Locate the cell with the specified text and output its [X, Y] center coordinate. 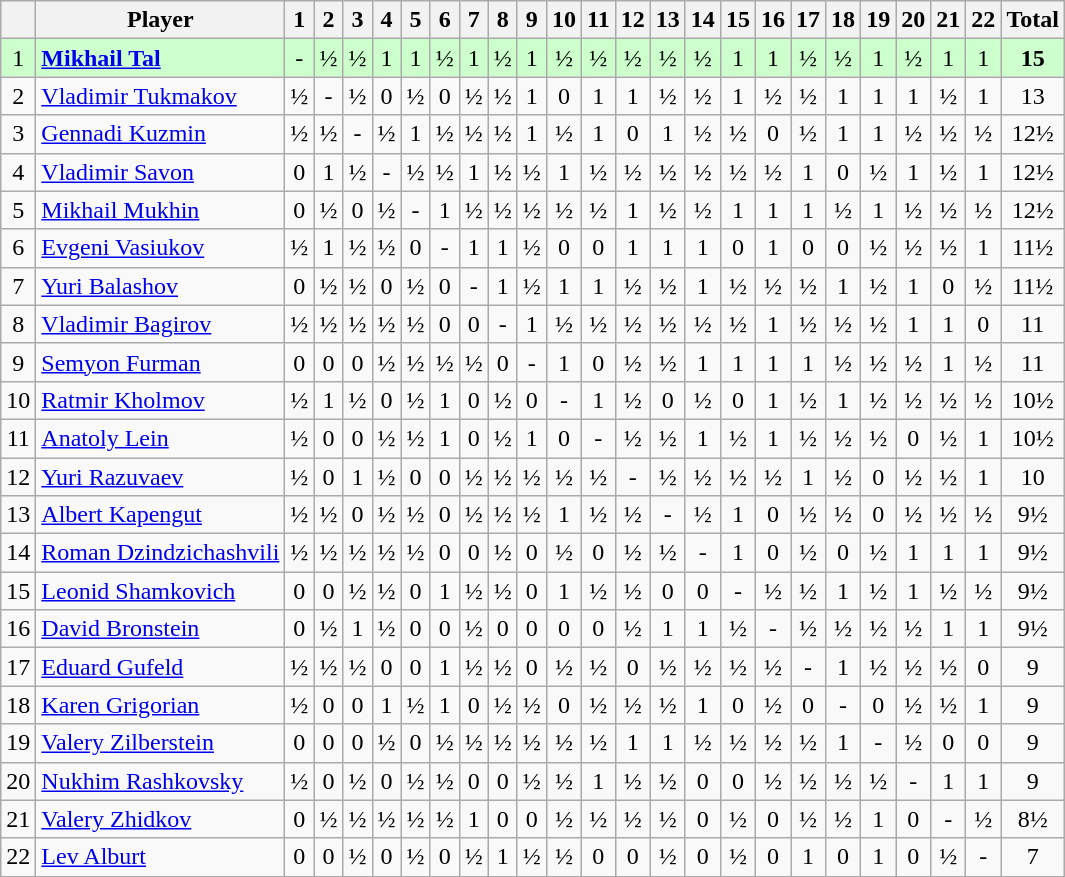
Yuri Razuvaev [160, 477]
Player [160, 20]
Valery Zilberstein [160, 743]
Vladimir Tukmakov [160, 96]
Karen Grigorian [160, 705]
Vladimir Bagirov [160, 324]
Gennadi Kuzmin [160, 134]
Semyon Furman [160, 362]
Lev Alburt [160, 857]
8½ [1033, 819]
David Bronstein [160, 629]
Mikhail Mukhin [160, 210]
Roman Dzindzichashvili [160, 553]
Ratmir Kholmov [160, 400]
Yuri Balashov [160, 286]
Total [1033, 20]
Anatoly Lein [160, 438]
Mikhail Tal [160, 58]
Vladimir Savon [160, 172]
Valery Zhidkov [160, 819]
Albert Kapengut [160, 515]
Leonid Shamkovich [160, 591]
Evgeni Vasiukov [160, 248]
Nukhim Rashkovsky [160, 781]
Eduard Gufeld [160, 667]
